Identify which cell holds the provided text, then report its (X, Y) central coordinate. 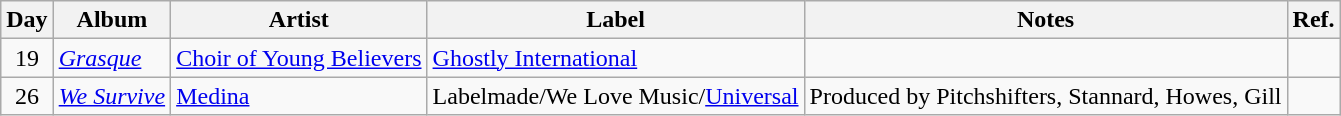
Ghostly International (616, 58)
Medina (299, 96)
Choir of Young Believers (299, 58)
26 (27, 96)
Grasque (112, 58)
Produced by Pitchshifters, Stannard, Howes, Gill (1046, 96)
Ref. (1314, 20)
Album (112, 20)
Label (616, 20)
We Survive (112, 96)
Day (27, 20)
19 (27, 58)
Notes (1046, 20)
Labelmade/We Love Music/Universal (616, 96)
Artist (299, 20)
